Search for the cell housing the specified text and yield its (x, y) center coordinate. 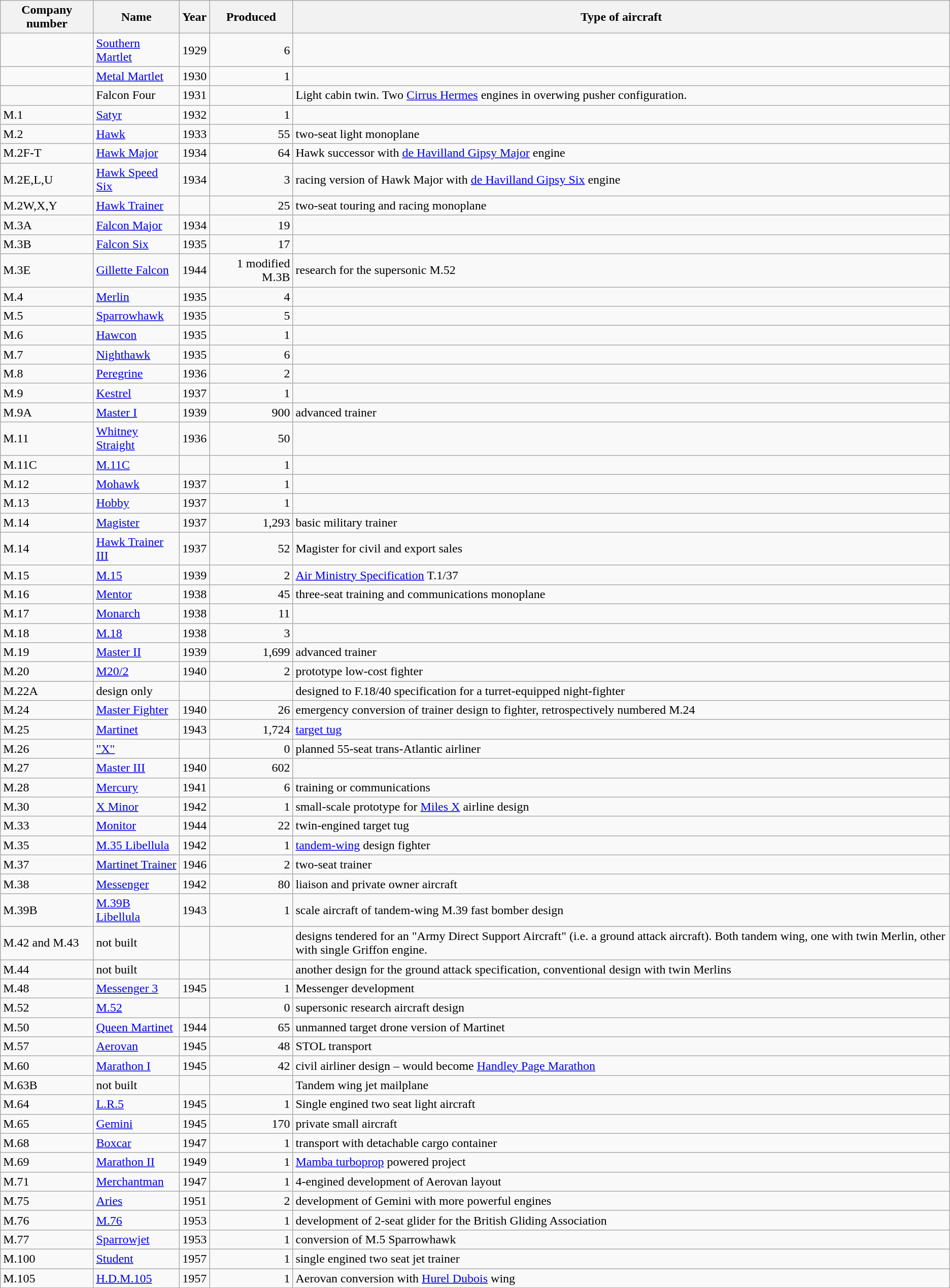
Produced (251, 17)
emergency conversion of trainer design to fighter, retrospectively numbered M.24 (621, 710)
1931 (195, 95)
M.24 (47, 710)
M.2W,X,Y (47, 205)
Messenger (137, 884)
Merchantman (137, 1181)
basic military trainer (621, 523)
Messenger 3 (137, 989)
1933 (195, 134)
900 (251, 412)
Martinet Trainer (137, 864)
M.19 (47, 652)
supersonic research aircraft design (621, 1008)
M.68 (47, 1143)
M.8 (47, 374)
Tandem wing jet mailplane (621, 1085)
Year (195, 17)
Air Ministry Specification T.1/37 (621, 575)
Mohawk (137, 484)
1 modified M.3B (251, 270)
Mentor (137, 594)
Aries (137, 1201)
target tug (621, 729)
M.25 (47, 729)
25 (251, 205)
Marathon II (137, 1162)
M.4 (47, 297)
civil airliner design – would become Handley Page Marathon (621, 1066)
65 (251, 1027)
19 (251, 225)
M.42 and M.43 (47, 943)
M.48 (47, 989)
M.28 (47, 787)
M.9 (47, 393)
H.D.M.105 (137, 1278)
Kestrel (137, 393)
1929 (195, 50)
tandem-wing design fighter (621, 845)
M.64 (47, 1104)
1930 (195, 76)
private small aircraft (621, 1124)
M20/2 (137, 672)
M.35 (47, 845)
Whitney Straight (137, 438)
M.17 (47, 613)
M.71 (47, 1181)
scale aircraft of tandem-wing M.39 fast bomber design (621, 910)
M.75 (47, 1201)
M.3E (47, 270)
M.65 (47, 1124)
Peregrine (137, 374)
5 (251, 316)
M.26 (47, 749)
Hawk Major (137, 153)
research for the supersonic M.52 (621, 270)
M.22A (47, 691)
Messenger development (621, 989)
M.60 (47, 1066)
M.30 (47, 807)
M.13 (47, 503)
Falcon Four (137, 95)
Hawk successor with de Havilland Gipsy Major engine (621, 153)
STOL transport (621, 1047)
another design for the ground attack specification, conventional design with twin Merlins (621, 969)
1949 (195, 1162)
M.33 (47, 826)
"X" (137, 749)
M.37 (47, 864)
twin-engined target tug (621, 826)
42 (251, 1066)
Company number (47, 17)
liaison and private owner aircraft (621, 884)
M.77 (47, 1239)
single engined two seat jet trainer (621, 1259)
Falcon Six (137, 244)
Falcon Major (137, 225)
Master III (137, 768)
M.50 (47, 1027)
M.105 (47, 1278)
Light cabin twin. Two Cirrus Hermes engines in overwing pusher configuration. (621, 95)
two-seat touring and racing monoplane (621, 205)
Magister (137, 523)
1,724 (251, 729)
1,699 (251, 652)
Single engined two seat light aircraft (621, 1104)
1946 (195, 864)
170 (251, 1124)
M.63B (47, 1085)
M.39B Libellula (137, 910)
Southern Martlet (137, 50)
Sparrowhawk (137, 316)
Boxcar (137, 1143)
602 (251, 768)
Gemini (137, 1124)
M.27 (47, 768)
48 (251, 1047)
Hawk Trainer III (137, 549)
1932 (195, 115)
training or communications (621, 787)
4 (251, 297)
Monitor (137, 826)
M.1 (47, 115)
racing version of Hawk Major with de Havilland Gipsy Six engine (621, 180)
Aerovan (137, 1047)
45 (251, 594)
M.9A (47, 412)
4-engined development of Aerovan layout (621, 1181)
50 (251, 438)
Magister for civil and export sales (621, 549)
three-seat training and communications monoplane (621, 594)
M.44 (47, 969)
unmanned target drone version of Martinet (621, 1027)
Type of aircraft (621, 17)
Hawk (137, 134)
M.2F-T (47, 153)
M.69 (47, 1162)
Hawcon (137, 335)
designed to F.18/40 specification for a turret-equipped night-fighter (621, 691)
M.38 (47, 884)
M.2E,L,U (47, 180)
Sparrowjet (137, 1239)
1951 (195, 1201)
Mercury (137, 787)
52 (251, 549)
55 (251, 134)
small-scale prototype for Miles X airline design (621, 807)
Merlin (137, 297)
Master II (137, 652)
Mamba turboprop powered project (621, 1162)
64 (251, 153)
Master Fighter (137, 710)
X Minor (137, 807)
Gillette Falcon (137, 270)
transport with detachable cargo container (621, 1143)
Master I (137, 412)
Monarch (137, 613)
Marathon I (137, 1066)
Hawk Speed Six (137, 180)
11 (251, 613)
M.6 (47, 335)
M.12 (47, 484)
M.3A (47, 225)
M.35 Libellula (137, 845)
M.7 (47, 355)
1,293 (251, 523)
development of 2-seat glider for the British Gliding Association (621, 1220)
Aerovan conversion with Hurel Dubois wing (621, 1278)
Queen Martinet (137, 1027)
1941 (195, 787)
22 (251, 826)
conversion of M.5 Sparrowhawk (621, 1239)
Student (137, 1259)
M.5 (47, 316)
M.39B (47, 910)
M.11 (47, 438)
planned 55-seat trans-Atlantic airliner (621, 749)
Satyr (137, 115)
Name (137, 17)
26 (251, 710)
prototype low-cost fighter (621, 672)
Nighthawk (137, 355)
M.57 (47, 1047)
80 (251, 884)
17 (251, 244)
M.20 (47, 672)
design only (137, 691)
two-seat light monoplane (621, 134)
L.R.5 (137, 1104)
development of Gemini with more powerful engines (621, 1201)
M.3B (47, 244)
M.16 (47, 594)
Martinet (137, 729)
Hawk Trainer (137, 205)
M.100 (47, 1259)
Hobby (137, 503)
two-seat trainer (621, 864)
M.2 (47, 134)
Metal Martlet (137, 76)
